For the text-containing cell, return its midpoint in [X, Y] coordinate format. 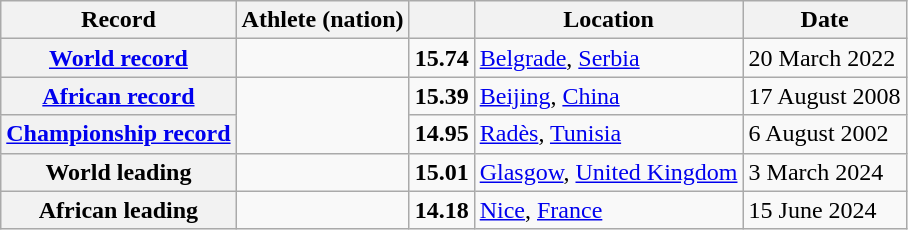
Date [824, 20]
14.95 [442, 134]
Athlete (nation) [322, 20]
Championship record [118, 134]
Radès, Tunisia [608, 134]
African leading [118, 210]
World leading [118, 172]
Location [608, 20]
Belgrade, Serbia [608, 58]
3 March 2024 [824, 172]
14.18 [442, 210]
Nice, France [608, 210]
17 August 2008 [824, 96]
20 March 2022 [824, 58]
Record [118, 20]
Beijing, China [608, 96]
Glasgow, United Kingdom [608, 172]
6 August 2002 [824, 134]
15.01 [442, 172]
African record [118, 96]
World record [118, 58]
15.74 [442, 58]
15 June 2024 [824, 210]
15.39 [442, 96]
